Detect which cell encompasses the target text, then output its [X, Y] center coordinate. 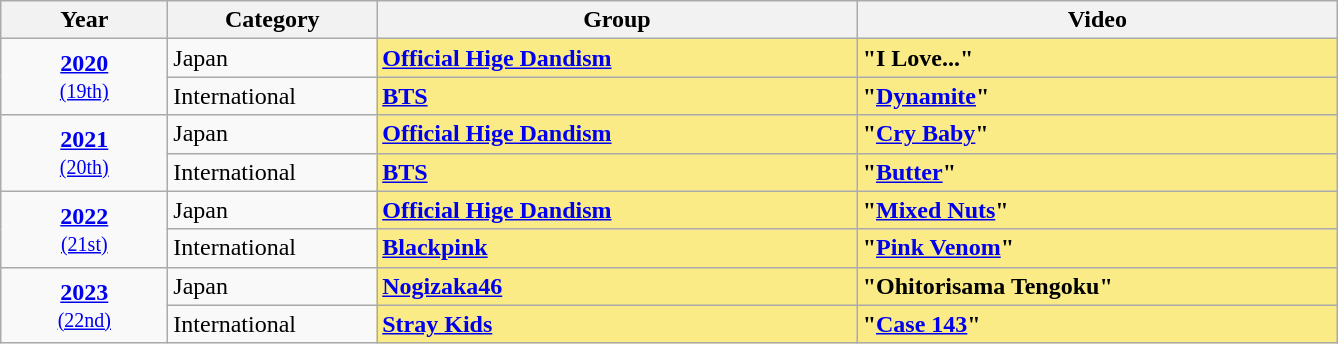
Stray Kids [617, 324]
"Ohitorisama Tengoku" [1097, 286]
"Pink Venom" [1097, 248]
Group [617, 20]
2020(19th) [84, 77]
Category [272, 20]
Year [84, 20]
"I Love..." [1097, 58]
"Case 143" [1097, 324]
2021(20th) [84, 153]
2022(21st) [84, 229]
"Mixed Nuts" [1097, 210]
"Dynamite" [1097, 96]
Video [1097, 20]
"Butter" [1097, 172]
"Cry Baby" [1097, 134]
2023(22nd) [84, 305]
Nogizaka46 [617, 286]
Blackpink [617, 248]
